Scan for the cell matching the given text and deliver its (X, Y) coordinate at center. 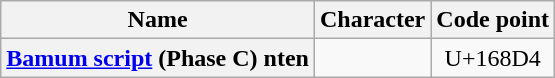
Code point (493, 20)
Character (372, 20)
U+168D4 (493, 58)
Bamum script (Phase C) nten (158, 58)
Name (158, 20)
